Scan for the cell matching the given text and deliver its [X, Y] coordinate at center. 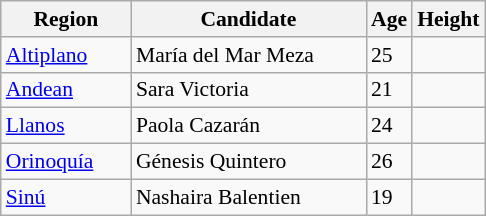
Nashaira Balentien [248, 197]
21 [389, 90]
Génesis Quintero [248, 162]
Candidate [248, 19]
Paola Cazarán [248, 126]
Region [66, 19]
24 [389, 126]
Andean [66, 90]
Sara Victoria [248, 90]
Altiplano [66, 55]
19 [389, 197]
Sinú [66, 197]
Orinoquía [66, 162]
Height [448, 19]
25 [389, 55]
María del Mar Meza [248, 55]
26 [389, 162]
Age [389, 19]
Llanos [66, 126]
